Search for the cell housing the specified text and yield its [x, y] center coordinate. 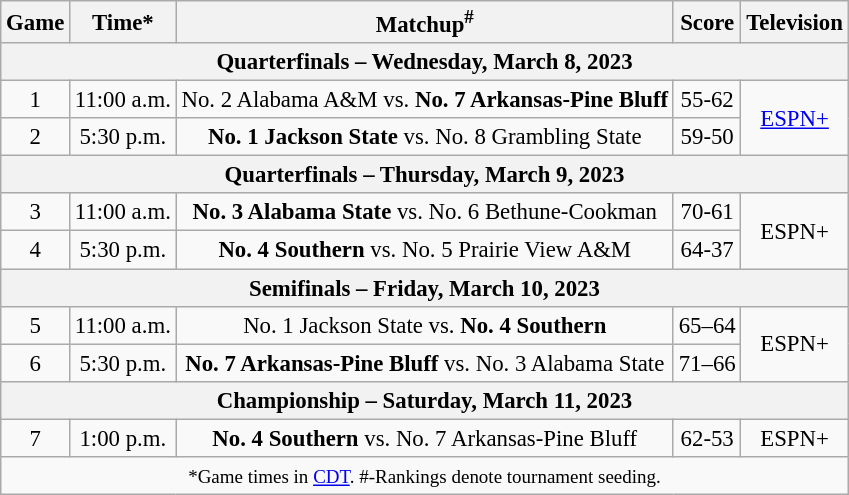
No. 4 Southern vs. No. 5 Prairie View A&M [424, 250]
62-53 [707, 438]
Television [794, 22]
1:00 p.m. [124, 438]
70-61 [707, 213]
Game [36, 22]
No. 2 Alabama A&M vs. No. 7 Arkansas-Pine Bluff [424, 100]
65–64 [707, 325]
6 [36, 363]
Quarterfinals – Thursday, March 9, 2023 [424, 175]
No. 4 Southern vs. No. 7 Arkansas-Pine Bluff [424, 438]
No. 1 Jackson State vs. No. 4 Southern [424, 325]
No. 7 Arkansas-Pine Bluff vs. No. 3 Alabama State [424, 363]
Semifinals – Friday, March 10, 2023 [424, 288]
59-50 [707, 137]
Matchup# [424, 22]
64-37 [707, 250]
No. 3 Alabama State vs. No. 6 Bethune-Cookman [424, 213]
2 [36, 137]
7 [36, 438]
3 [36, 213]
1 [36, 100]
55-62 [707, 100]
Championship – Saturday, March 11, 2023 [424, 400]
Quarterfinals – Wednesday, March 8, 2023 [424, 62]
No. 1 Jackson State vs. No. 8 Grambling State [424, 137]
71–66 [707, 363]
*Game times in CDT. #-Rankings denote tournament seeding. [424, 476]
Score [707, 22]
5 [36, 325]
Time* [124, 22]
4 [36, 250]
